Pinpoint the cell where the given text exists, returning its [x, y] midpoint coordinate. 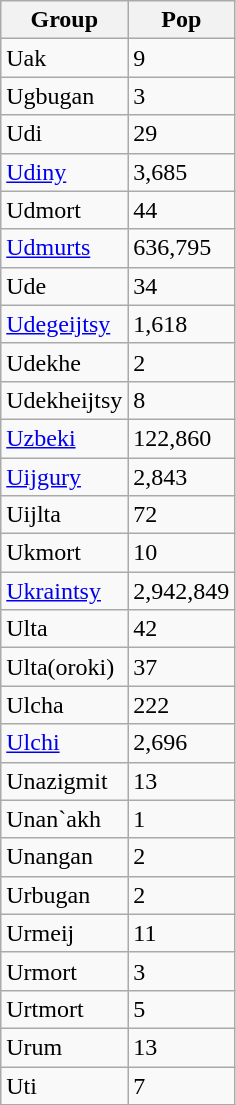
3,685 [182, 172]
Ulta(oroki) [64, 667]
Ulcha [64, 705]
2,696 [182, 743]
Uak [64, 58]
Udmort [64, 210]
8 [182, 400]
10 [182, 553]
Group [64, 20]
Pop [182, 20]
7 [182, 1085]
Udmurts [64, 248]
Ugbugan [64, 96]
Ulchi [64, 743]
Unazigmit [64, 781]
1,618 [182, 324]
11 [182, 933]
Urmort [64, 971]
Udegeijtsy [64, 324]
34 [182, 286]
Urbugan [64, 895]
Uti [64, 1085]
5 [182, 1009]
222 [182, 705]
Uzbeki [64, 438]
29 [182, 134]
9 [182, 58]
42 [182, 629]
Urum [64, 1047]
Udekheijtsy [64, 400]
Uijlta [64, 515]
122,860 [182, 438]
Urmeij [64, 933]
2,843 [182, 477]
Ude [64, 286]
Urtmort [64, 1009]
Udi [64, 134]
Unangan [64, 857]
Udiny [64, 172]
Uijgury [64, 477]
72 [182, 515]
Ulta [64, 629]
37 [182, 667]
Unan`akh [64, 819]
Ukraintsy [64, 591]
Udekhe [64, 362]
2,942,849 [182, 591]
Ukmort [64, 553]
636,795 [182, 248]
44 [182, 210]
1 [182, 819]
